Extract the (X, Y) coordinate from the center of the cell holding the provided text.  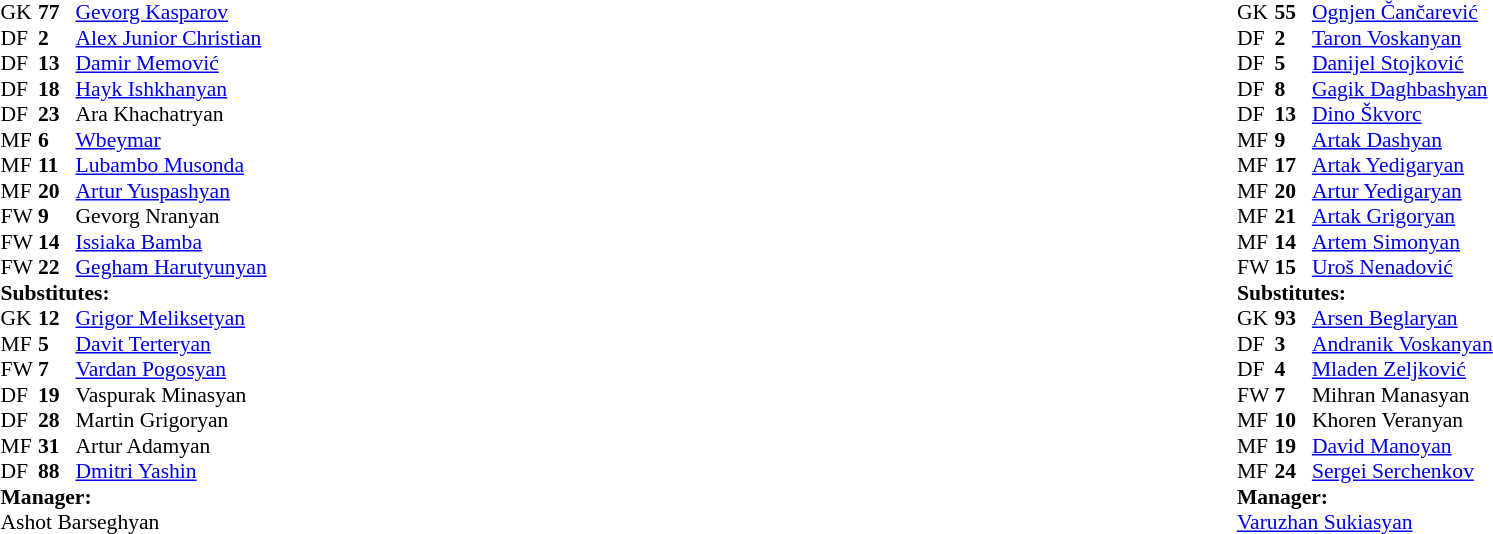
David Manoyan (1402, 446)
Gevorg Kasparov (172, 13)
3 (1293, 344)
93 (1293, 319)
Danijel Stojković (1402, 63)
Gegham Harutyunyan (172, 267)
8 (1293, 89)
55 (1293, 13)
6 (57, 140)
Davit Terteryan (172, 344)
Artak Yedigaryan (1402, 165)
Martin Grigoryan (172, 421)
17 (1293, 165)
Artur Yedigaryan (1402, 191)
22 (57, 267)
Ognjen Čančarević (1402, 13)
Arsen Beglaryan (1402, 319)
Gevorg Nranyan (172, 217)
24 (1293, 471)
28 (57, 421)
Damir Memović (172, 63)
15 (1293, 267)
4 (1293, 369)
Wbeymar (172, 140)
Artur Yuspashyan (172, 191)
Uroš Nenadović (1402, 267)
Lubambo Musonda (172, 165)
77 (57, 13)
Artem Simonyan (1402, 242)
Dmitri Yashin (172, 471)
Dino Škvorc (1402, 115)
12 (57, 319)
11 (57, 165)
10 (1293, 421)
Artak Grigoryan (1402, 217)
Artur Adamyan (172, 446)
Artak Dashyan (1402, 140)
Khoren Veranyan (1402, 421)
31 (57, 446)
18 (57, 89)
Sergei Serchenkov (1402, 471)
Gagik Daghbashyan (1402, 89)
Andranik Voskanyan (1402, 344)
Alex Junior Christian (172, 38)
Taron Voskanyan (1402, 38)
Issiaka Bamba (172, 242)
Mladen Zeljković (1402, 369)
Hayk Ishkhanyan (172, 89)
21 (1293, 217)
Vardan Pogosyan (172, 369)
Vaspurak Minasyan (172, 395)
23 (57, 115)
Grigor Meliksetyan (172, 319)
88 (57, 471)
Ara Khachatryan (172, 115)
Mihran Manasyan (1402, 395)
